Search for the cell housing the specified text and yield its [X, Y] center coordinate. 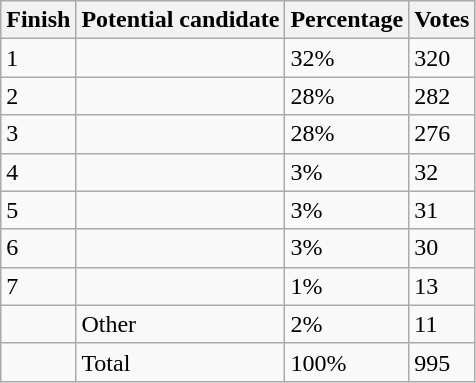
13 [442, 286]
2% [347, 324]
7 [38, 286]
Total [180, 362]
Potential candidate [180, 20]
31 [442, 210]
3 [38, 134]
1% [347, 286]
32% [347, 58]
30 [442, 248]
282 [442, 96]
276 [442, 134]
32 [442, 172]
995 [442, 362]
2 [38, 96]
320 [442, 58]
5 [38, 210]
4 [38, 172]
100% [347, 362]
6 [38, 248]
Finish [38, 20]
11 [442, 324]
1 [38, 58]
Other [180, 324]
Percentage [347, 20]
Votes [442, 20]
